Return [x, y] of the center of cell containing provided text 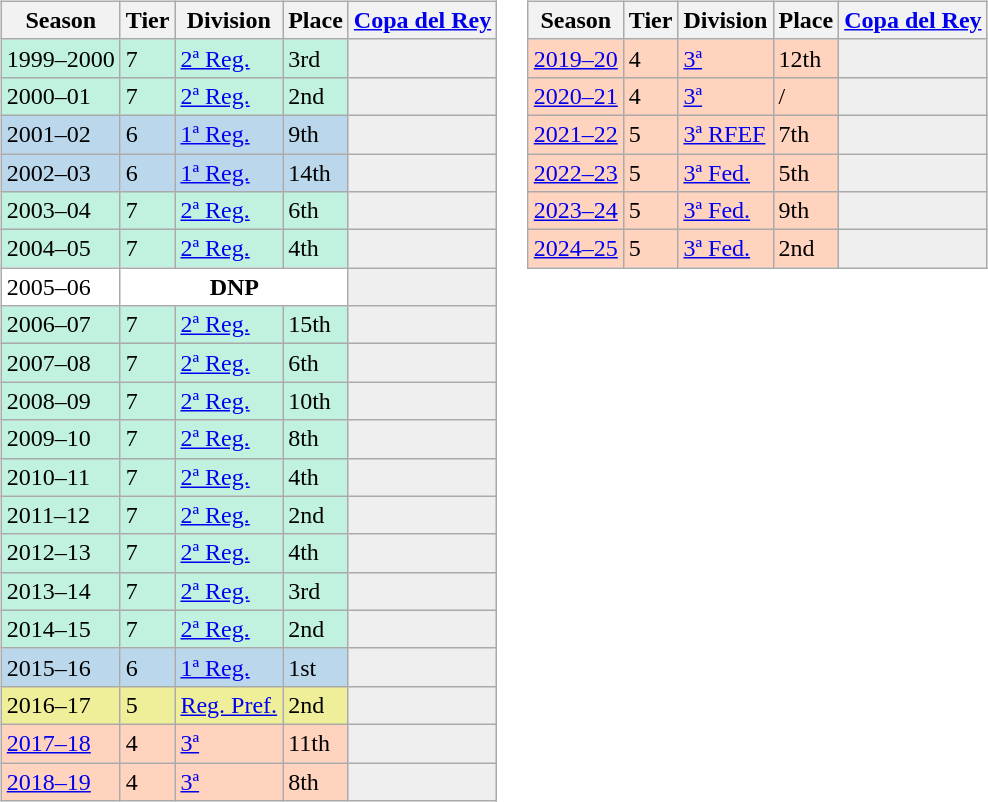
3ª RFEF [726, 134]
2012–13 [60, 553]
2010–11 [60, 477]
2021–22 [576, 134]
1999–2000 [60, 58]
2006–07 [60, 325]
15th [316, 325]
2024–25 [576, 249]
7th [806, 134]
14th [316, 173]
12th [806, 58]
2007–08 [60, 363]
2020–21 [576, 96]
2018–19 [60, 781]
2019–20 [576, 58]
/ [806, 96]
2009–10 [60, 439]
2015–16 [60, 667]
2011–12 [60, 515]
2004–05 [60, 249]
2005–06 [60, 287]
DNP [234, 287]
Reg. Pref. [229, 705]
2017–18 [60, 743]
2002–03 [60, 173]
2016–17 [60, 705]
2014–15 [60, 629]
2003–04 [60, 211]
5th [806, 173]
2023–24 [576, 211]
2022–23 [576, 173]
2013–14 [60, 591]
1st [316, 667]
10th [316, 401]
11th [316, 743]
2001–02 [60, 134]
2008–09 [60, 401]
2000–01 [60, 96]
